For the text-containing cell, return its midpoint in [x, y] coordinate format. 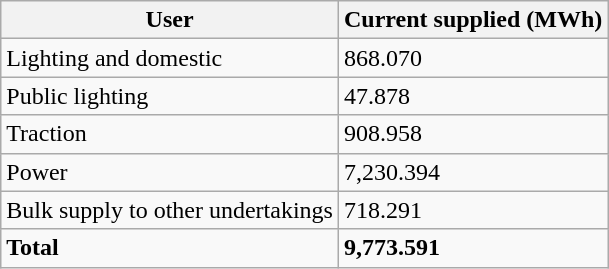
718.291 [472, 210]
Lighting and domestic [170, 58]
Power [170, 172]
Public lighting [170, 96]
Total [170, 248]
7,230.394 [472, 172]
9,773.591 [472, 248]
Current supplied (MWh) [472, 20]
908.958 [472, 134]
Bulk supply to other undertakings [170, 210]
47.878 [472, 96]
User [170, 20]
Traction [170, 134]
868.070 [472, 58]
